Determine the [X, Y] coordinate at the center of the cell enclosing the given text.  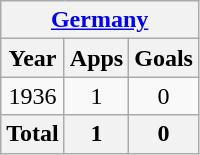
1936 [33, 96]
Year [33, 58]
Total [33, 134]
Apps [96, 58]
Germany [100, 20]
Goals [164, 58]
